From the cell containing the given text, extract its center point as [X, Y] coordinate. 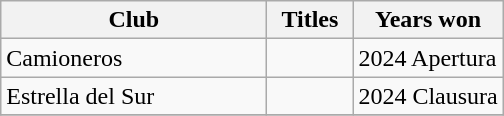
Years won [428, 20]
Camioneros [134, 58]
Estrella del Sur [134, 96]
Titles [310, 20]
2024 Clausura [428, 96]
Club [134, 20]
2024 Apertura [428, 58]
